Locate the cell with the specified text and output its [X, Y] center coordinate. 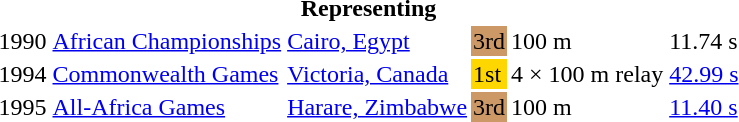
All-Africa Games [167, 107]
Cairo, Egypt [378, 41]
1st [490, 74]
Harare, Zimbabwe [378, 107]
Victoria, Canada [378, 74]
Commonwealth Games [167, 74]
4 × 100 m relay [588, 74]
African Championships [167, 41]
